Scan for the cell matching the given text and deliver its [x, y] coordinate at center. 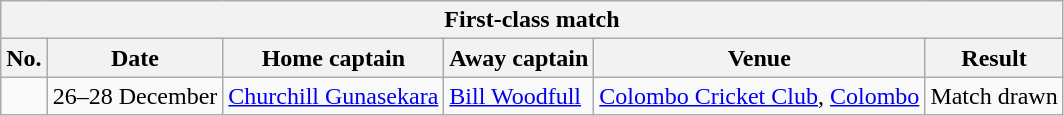
Match drawn [994, 96]
Venue [760, 58]
26–28 December [135, 96]
Colombo Cricket Club, Colombo [760, 96]
Churchill Gunasekara [334, 96]
Bill Woodfull [519, 96]
No. [24, 58]
First-class match [532, 20]
Away captain [519, 58]
Date [135, 58]
Home captain [334, 58]
Result [994, 58]
